For the text-containing cell, return its midpoint in [x, y] coordinate format. 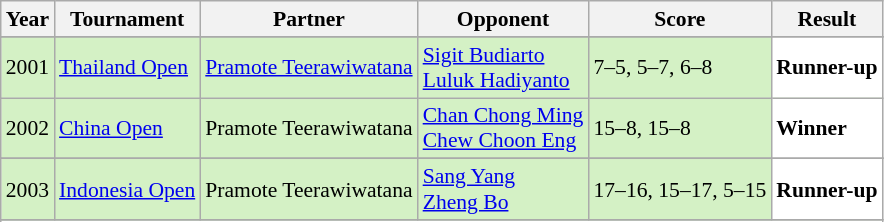
15–8, 15–8 [680, 128]
Tournament [127, 19]
Winner [826, 128]
17–16, 15–17, 5–15 [680, 190]
2003 [28, 190]
Result [826, 19]
2001 [28, 68]
China Open [127, 128]
Year [28, 19]
Opponent [504, 19]
Sang Yang Zheng Bo [504, 190]
7–5, 5–7, 6–8 [680, 68]
Score [680, 19]
Indonesia Open [127, 190]
Thailand Open [127, 68]
Chan Chong Ming Chew Choon Eng [504, 128]
Partner [308, 19]
Sigit Budiarto Luluk Hadiyanto [504, 68]
2002 [28, 128]
